Return (X, Y) of the center of cell containing provided text 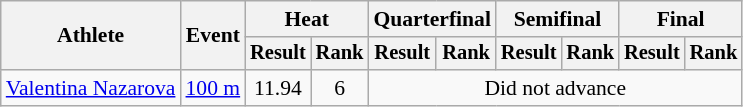
Event (212, 36)
Semifinal (558, 19)
6 (340, 88)
100 m (212, 88)
Final (680, 19)
Did not advance (555, 88)
Heat (306, 19)
Valentina Nazarova (91, 88)
11.94 (278, 88)
Athlete (91, 36)
Quarterfinal (432, 19)
